For the text-containing cell, return its midpoint in [X, Y] coordinate format. 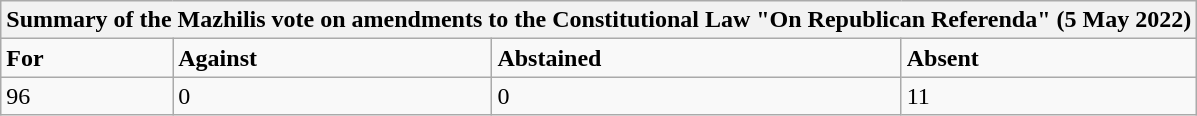
For [87, 58]
11 [1049, 96]
Absent [1049, 58]
Summary of the Mazhilis vote on amendments to the Constitutional Law "On Republican Referenda" (5 May 2022) [599, 20]
96 [87, 96]
Against [332, 58]
Abstained [696, 58]
